Determine the [x, y] coordinate at the center of the cell enclosing the given text.  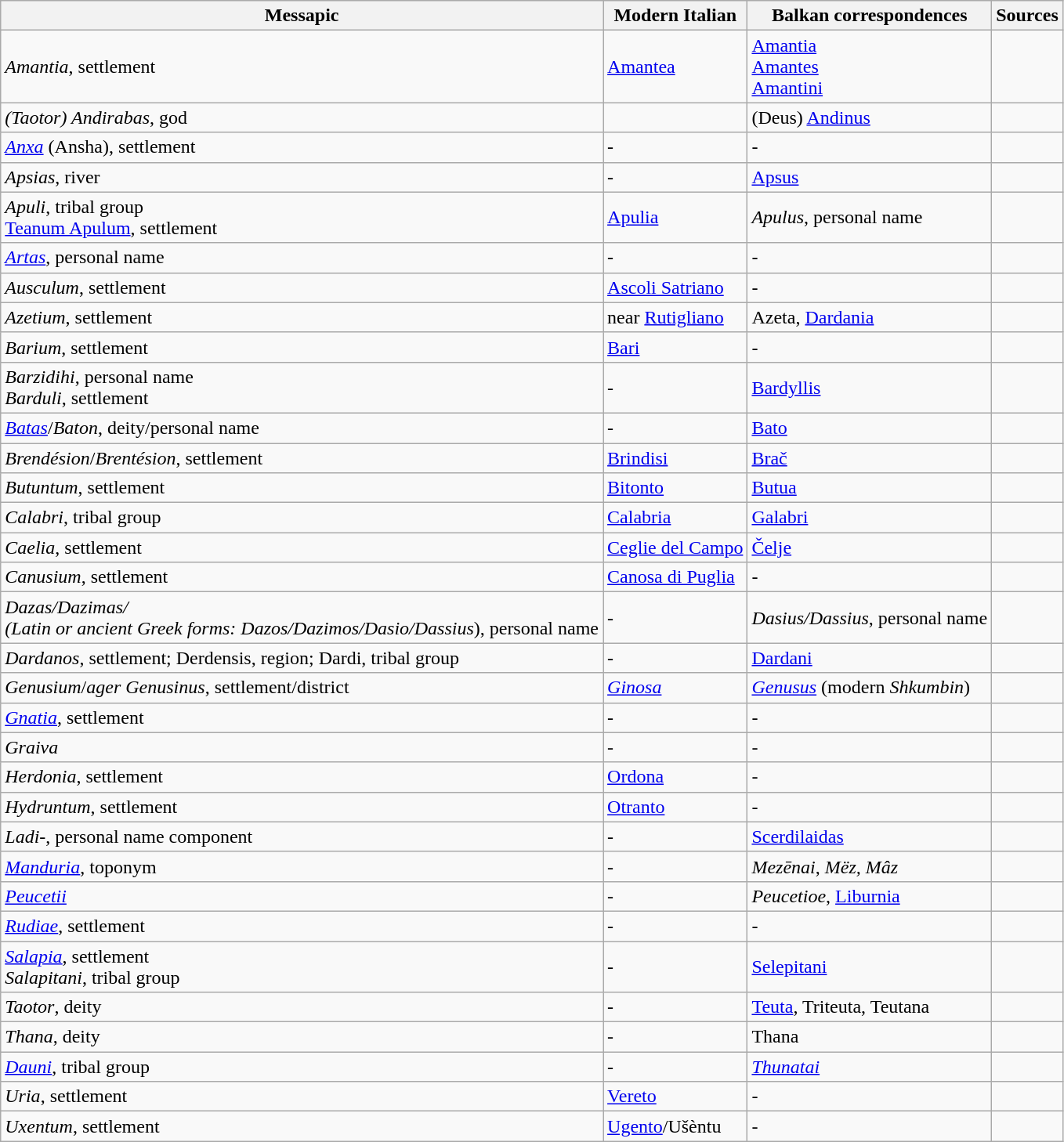
Hydruntum, settlement [302, 807]
Butuntum, settlement [302, 488]
Azetium, settlement [302, 317]
Apulia [675, 218]
Herdonia, settlement [302, 777]
Bari [675, 347]
Manduria, toponym [302, 866]
Anxa (Ansha), settlement [302, 147]
Otranto [675, 807]
Scerdilaidas [870, 837]
Batas/Baton, deity/personal name [302, 428]
Selepitani [870, 967]
Ladi-, personal name component [302, 837]
Thunatai [870, 1067]
Uria, settlement [302, 1097]
Uxentum, settlement [302, 1126]
Salapia, settlement Salapitani, tribal group [302, 967]
Amantea [675, 67]
Bato [870, 428]
near Rutigliano [675, 317]
Graiva [302, 747]
Ausculum, settlement [302, 287]
Thana, deity [302, 1037]
Ascoli Satriano [675, 287]
Barium, settlement [302, 347]
Sources [1028, 16]
Canosa di Puglia [675, 577]
Teuta, Triteuta, Teutana [870, 1007]
Calabri, tribal group [302, 518]
Apuli, tribal groupTeanum Apulum, settlement [302, 218]
Artas, personal name [302, 258]
Bitonto [675, 488]
Brač [870, 458]
Dazas/Dazimas/(Latin or ancient Greek forms: Dazos/Dazimos/Dasio/Dassius), personal name [302, 617]
Thana [870, 1037]
Dardanos, settlement; Derdensis, region; Dardi, tribal group [302, 658]
(Deus) Andinus [870, 117]
Azeta, Dardania [870, 317]
Butua [870, 488]
Brendésion/Brentésion, settlement [302, 458]
Modern Italian [675, 16]
Taotor, deity [302, 1007]
Ginosa [675, 688]
(Taotor) Andirabas, god [302, 117]
Mezēnai, Mëz, Mâz [870, 866]
Ordona [675, 777]
Ceglie del Campo [675, 548]
Vereto [675, 1097]
Genusium/ager Genusinus, settlement/district [302, 688]
Rudiae, settlement [302, 926]
Dasius/Dassius, personal name [870, 617]
Brindisi [675, 458]
Bardyllis [870, 387]
Čelje [870, 548]
Ugento/Ušèntu [675, 1126]
Apulus, personal name [870, 218]
Apsias, river [302, 177]
Gnatia, settlement [302, 717]
Calabria [675, 518]
Peucetioe, Liburnia [870, 896]
Dardani [870, 658]
Barzidihi, personal name Barduli, settlement [302, 387]
Messapic [302, 16]
Canusium, settlement [302, 577]
Caelia, settlement [302, 548]
Galabri [870, 518]
Dauni, tribal group [302, 1067]
Peucetii [302, 896]
Amantia Amantes Amantini [870, 67]
Amantia, settlement [302, 67]
Apsus [870, 177]
Balkan correspondences [870, 16]
Genusus (modern Shkumbin) [870, 688]
